For the text-containing cell, return its midpoint in (x, y) coordinate format. 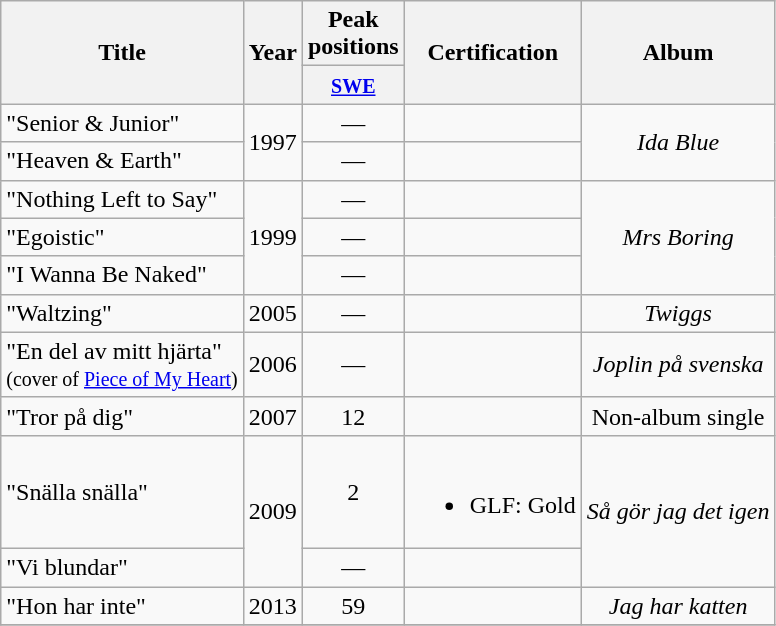
2005 (272, 313)
"Tror på dig" (122, 416)
"I Wanna Be Naked" (122, 275)
"Nothing Left to Say" (122, 199)
"Senior & Junior" (122, 123)
2013 (272, 605)
1997 (272, 142)
Certification (492, 52)
"Vi blundar" (122, 567)
Mrs Boring (678, 237)
"Egoistic" (122, 237)
Så gör jag det igen (678, 510)
12 (353, 416)
59 (353, 605)
SWE (353, 85)
1999 (272, 237)
"Waltzing" (122, 313)
"Heaven & Earth" (122, 161)
Jag har katten (678, 605)
GLF: Gold (492, 492)
Year (272, 52)
"En del av mitt hjärta" (cover of Piece of My Heart) (122, 364)
Album (678, 52)
Title (122, 52)
Joplin på svenska (678, 364)
Peak positions (353, 34)
"Snälla snälla" (122, 492)
2009 (272, 510)
"Hon har inte" (122, 605)
2 (353, 492)
2006 (272, 364)
Twiggs (678, 313)
Ida Blue (678, 142)
Non-album single (678, 416)
2007 (272, 416)
